Provide the [x, y] coordinate of the cell's center where the given text is located.  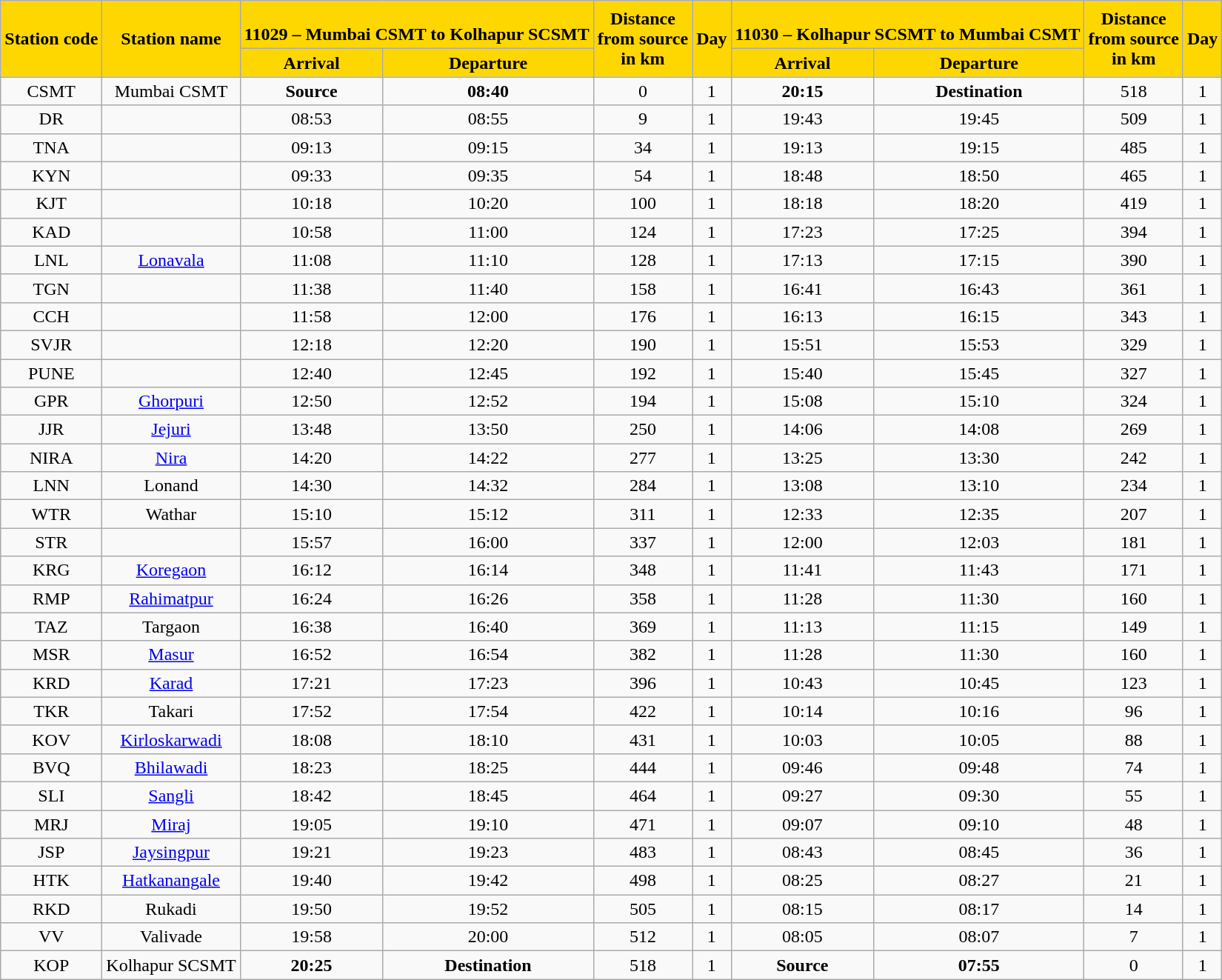
STR [52, 542]
11029 – Mumbai CSMT to Kolhapur SCSMT [416, 25]
09:15 [488, 147]
16:54 [488, 655]
14:22 [488, 458]
88 [1133, 739]
09:46 [803, 767]
55 [1133, 796]
123 [1133, 683]
08:43 [803, 853]
08:15 [803, 909]
KRD [52, 683]
14 [1133, 909]
09:07 [803, 824]
09:35 [488, 176]
09:10 [979, 824]
Kirloskarwadi [171, 739]
13:30 [979, 458]
16:14 [488, 570]
PUNE [52, 373]
12:52 [488, 401]
08:27 [979, 881]
09:30 [979, 796]
12:35 [979, 514]
18:45 [488, 796]
18:18 [803, 204]
190 [643, 344]
9 [643, 119]
242 [1133, 458]
12:03 [979, 542]
07:55 [979, 965]
444 [643, 767]
BVQ [52, 767]
394 [1133, 232]
15:51 [803, 344]
464 [643, 796]
17:52 [311, 711]
DR [52, 119]
419 [1133, 204]
KYN [52, 176]
382 [643, 655]
Rukadi [171, 909]
17:25 [979, 232]
KJT [52, 204]
16:13 [803, 316]
194 [643, 401]
16:40 [488, 627]
08:25 [803, 881]
19:45 [979, 119]
JJR [52, 430]
15:08 [803, 401]
Jaysingpur [171, 853]
14:30 [311, 486]
19:15 [979, 147]
19:43 [803, 119]
10:45 [979, 683]
18:20 [979, 204]
10:14 [803, 711]
284 [643, 486]
11:40 [488, 288]
13:10 [979, 486]
15:40 [803, 373]
13:08 [803, 486]
16:38 [311, 627]
09:33 [311, 176]
MSR [52, 655]
TKR [52, 711]
396 [643, 683]
329 [1133, 344]
20:00 [488, 937]
269 [1133, 430]
Station code [52, 39]
15:45 [979, 373]
HTK [52, 881]
343 [1133, 316]
14:08 [979, 430]
Wathar [171, 514]
Hatkanangale [171, 881]
361 [1133, 288]
14:06 [803, 430]
250 [643, 430]
498 [643, 881]
VV [52, 937]
NIRA [52, 458]
19:10 [488, 824]
Miraj [171, 824]
10:20 [488, 204]
234 [1133, 486]
LNN [52, 486]
176 [643, 316]
16:26 [488, 599]
509 [1133, 119]
181 [1133, 542]
149 [1133, 627]
Valivade [171, 937]
17:15 [979, 260]
12:45 [488, 373]
12:40 [311, 373]
LNL [52, 260]
13:50 [488, 430]
15:57 [311, 542]
KRG [52, 570]
Nira [171, 458]
10:05 [979, 739]
19:42 [488, 881]
10:16 [979, 711]
207 [1133, 514]
48 [1133, 824]
09:13 [311, 147]
327 [1133, 373]
512 [643, 937]
34 [643, 147]
192 [643, 373]
337 [643, 542]
348 [643, 570]
Karad [171, 683]
18:25 [488, 767]
18:48 [803, 176]
19:52 [488, 909]
124 [643, 232]
12:20 [488, 344]
Masur [171, 655]
11:08 [311, 260]
17:13 [803, 260]
21 [1133, 881]
16:52 [311, 655]
12:50 [311, 401]
14:32 [488, 486]
16:41 [803, 288]
08:05 [803, 937]
CSMT [52, 91]
17:21 [311, 683]
158 [643, 288]
36 [1133, 853]
GPR [52, 401]
18:50 [979, 176]
Koregaon [171, 570]
RKD [52, 909]
11:13 [803, 627]
19:23 [488, 853]
08:53 [311, 119]
08:40 [488, 91]
11030 – Kolhapur SCSMT to Mumbai CSMT [908, 25]
TGN [52, 288]
485 [1133, 147]
12:18 [311, 344]
KOV [52, 739]
11:10 [488, 260]
54 [643, 176]
MRJ [52, 824]
10:03 [803, 739]
SVJR [52, 344]
20:25 [311, 965]
324 [1133, 401]
311 [643, 514]
171 [1133, 570]
11:43 [979, 570]
11:00 [488, 232]
14:20 [311, 458]
19:13 [803, 147]
11:58 [311, 316]
18:10 [488, 739]
KOP [52, 965]
465 [1133, 176]
Kolhapur SCSMT [171, 965]
11:38 [311, 288]
13:25 [803, 458]
08:55 [488, 119]
19:50 [311, 909]
16:43 [979, 288]
Station name [171, 39]
KAD [52, 232]
08:45 [979, 853]
17:54 [488, 711]
CCH [52, 316]
SLI [52, 796]
11:15 [979, 627]
15:53 [979, 344]
08:17 [979, 909]
12:33 [803, 514]
483 [643, 853]
Lonavala [171, 260]
Jejuri [171, 430]
19:58 [311, 937]
Lonand [171, 486]
128 [643, 260]
18:42 [311, 796]
Ghorpuri [171, 401]
100 [643, 204]
16:15 [979, 316]
08:07 [979, 937]
TAZ [52, 627]
Mumbai CSMT [171, 91]
358 [643, 599]
Bhilawadi [171, 767]
WTR [52, 514]
09:48 [979, 767]
96 [1133, 711]
Sangli [171, 796]
471 [643, 824]
09:27 [803, 796]
Rahimatpur [171, 599]
20:15 [803, 91]
18:23 [311, 767]
Targaon [171, 627]
JSP [52, 853]
10:18 [311, 204]
Takari [171, 711]
15:12 [488, 514]
431 [643, 739]
10:43 [803, 683]
74 [1133, 767]
505 [643, 909]
7 [1133, 937]
TNA [52, 147]
422 [643, 711]
19:21 [311, 853]
369 [643, 627]
390 [1133, 260]
11:41 [803, 570]
19:40 [311, 881]
16:24 [311, 599]
RMP [52, 599]
16:12 [311, 570]
19:05 [311, 824]
16:00 [488, 542]
18:08 [311, 739]
277 [643, 458]
13:48 [311, 430]
10:58 [311, 232]
